Determine the (x, y) coordinate at the center of the cell enclosing the given text.  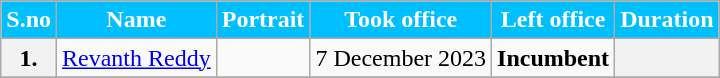
Took office (401, 20)
Duration (667, 20)
Revanth Reddy (137, 58)
S.no (29, 20)
Left office (554, 20)
Name (137, 20)
Portrait (263, 20)
Incumbent (554, 58)
7 December 2023 (401, 58)
1. (29, 58)
